Output the [x, y] coordinate of the center of the cell containing the given text.  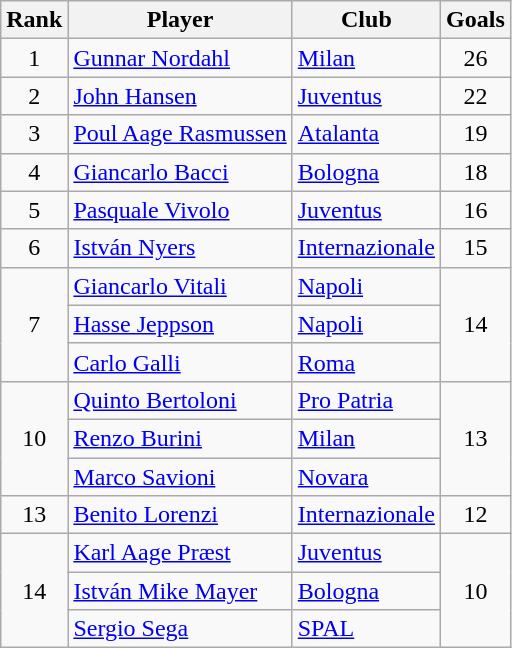
Carlo Galli [180, 362]
Goals [476, 20]
Giancarlo Bacci [180, 172]
2 [34, 96]
John Hansen [180, 96]
3 [34, 134]
Player [180, 20]
Poul Aage Rasmussen [180, 134]
Roma [366, 362]
Renzo Burini [180, 438]
Hasse Jeppson [180, 324]
26 [476, 58]
4 [34, 172]
Atalanta [366, 134]
Marco Savioni [180, 477]
18 [476, 172]
Benito Lorenzi [180, 515]
Novara [366, 477]
Gunnar Nordahl [180, 58]
15 [476, 248]
SPAL [366, 629]
12 [476, 515]
István Mike Mayer [180, 591]
István Nyers [180, 248]
22 [476, 96]
Sergio Sega [180, 629]
Quinto Bertoloni [180, 400]
1 [34, 58]
7 [34, 324]
Club [366, 20]
Giancarlo Vitali [180, 286]
Rank [34, 20]
Pro Patria [366, 400]
Karl Aage Præst [180, 553]
19 [476, 134]
16 [476, 210]
Pasquale Vivolo [180, 210]
6 [34, 248]
5 [34, 210]
